Detect which cell encompasses the target text, then output its [x, y] center coordinate. 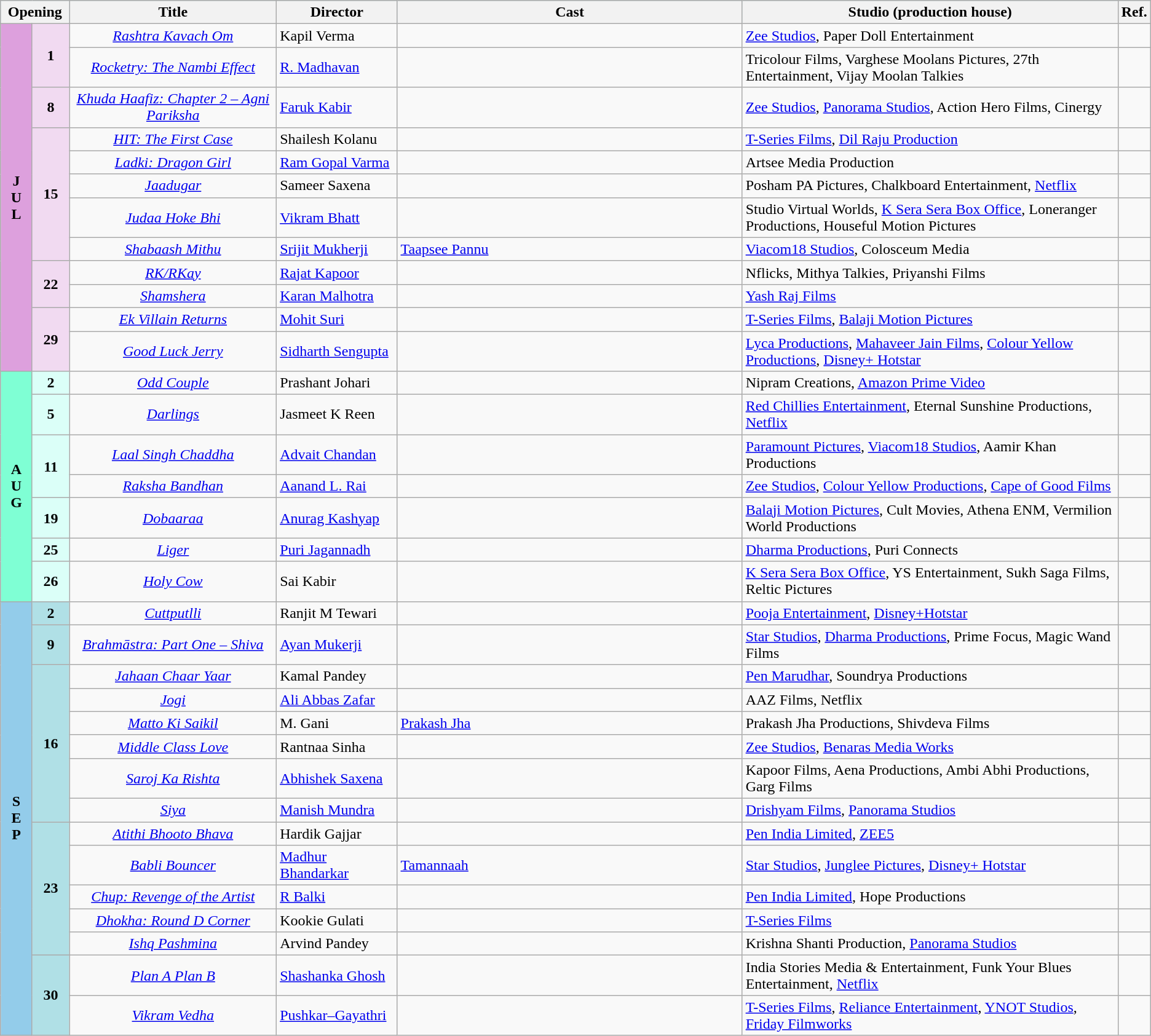
Shamshera [173, 296]
Srijit Mukherji [337, 249]
Director [337, 12]
Raksha Bandhan [173, 486]
Madhur Bhandarkar [337, 866]
Drishyam Films, Panorama Studios [930, 810]
Saroj Ka Rishta [173, 778]
Taapsee Pannu [569, 249]
Rajat Kapoor [337, 272]
Studio (production house) [930, 12]
Sameer Saxena [337, 186]
Opening [35, 12]
Zee Studios, Panorama Studios, Action Hero Films, Cinergy [930, 107]
Pen India Limited, ZEE5 [930, 833]
Zee Studios, Colour Yellow Productions, Cape of Good Films [930, 486]
15 [50, 194]
Pen Marudhar, Soundrya Productions [930, 676]
Brahmāstra: Part One – Shiva [173, 644]
Siya [173, 810]
Abhishek Saxena [337, 778]
16 [50, 743]
Pushkar–Gayathri [337, 1016]
Nipram Creations, Amazon Prime Video [930, 383]
Viacom18 Studios, Colosceum Media [930, 249]
Ali Abbas Zafar [337, 700]
Vikram Bhatt [337, 218]
Ayan Mukerji [337, 644]
Good Luck Jerry [173, 350]
T-Series Films, Reliance Entertainment, YNOT Studios, Friday Filmworks [930, 1016]
Pen India Limited, Hope Productions [930, 897]
29 [50, 339]
Ram Gopal Varma [337, 162]
Sidharth Sengupta [337, 350]
Kookie Gulati [337, 920]
Rashtra Kavach Om [173, 36]
Jahaan Chaar Yaar [173, 676]
25 [50, 550]
Rantnaa Sinha [337, 746]
Rocketry: The Nambi Effect [173, 68]
Middle Class Love [173, 746]
SEP [16, 818]
HIT: The First Case [173, 139]
Puri Jagannadh [337, 550]
Balaji Motion Pictures, Cult Movies, Athena ENM, Vermilion World Productions [930, 518]
Vikram Vedha [173, 1016]
Artsee Media Production [930, 162]
M. Gani [337, 723]
Ek Villain Returns [173, 319]
Shabaash Mithu [173, 249]
30 [50, 995]
Tamannaah [569, 866]
Jaadugar [173, 186]
Star Studios, Junglee Pictures, Disney+ Hotstar [930, 866]
Shashanka Ghosh [337, 975]
Star Studios, Dharma Productions, Prime Focus, Magic Wand Films [930, 644]
Ladki: Dragon Girl [173, 162]
Khuda Haafiz: Chapter 2 – Agni Pariksha [173, 107]
Yash Raj Films [930, 296]
Babli Bouncer [173, 866]
Cuttputlli [173, 613]
K Sera Sera Box Office, YS Entertainment, Sukh Saga Films, Reltic Pictures [930, 582]
Darlings [173, 414]
Paramount Pictures, Viacom18 Studios, Aamir Khan Productions [930, 455]
Studio Virtual Worlds, K Sera Sera Box Office, Loneranger Productions, Houseful Motion Pictures [930, 218]
R Balki [337, 897]
Judaa Hoke Bhi [173, 218]
Manish Mundra [337, 810]
RK/RKay [173, 272]
Ishq Pashmina [173, 944]
Kapoor Films, Aena Productions, Ambi Abhi Productions, Garg Films [930, 778]
T-Series Films [930, 920]
Ranjit M Tewari [337, 613]
Title [173, 12]
Laal Singh Chaddha [173, 455]
19 [50, 518]
Zee Studios, Benaras Media Works [930, 746]
23 [50, 888]
Odd Couple [173, 383]
T-Series Films, Balaji Motion Pictures [930, 319]
AUG [16, 486]
Prakash Jha [569, 723]
Plan A Plan B [173, 975]
Dharma Productions, Puri Connects [930, 550]
5 [50, 414]
Pooja Entertainment, Disney+Hotstar [930, 613]
R. Madhavan [337, 68]
Anurag Kashyap [337, 518]
9 [50, 644]
Cast [569, 12]
Tricolour Films, Varghese Moolans Pictures, 27th Entertainment, Vijay Moolan Talkies [930, 68]
Posham PA Pictures, Chalkboard Entertainment, Netflix [930, 186]
Ref. [1134, 12]
Prashant Johari [337, 383]
Zee Studios, Paper Doll Entertainment [930, 36]
Chup: Revenge of the Artist [173, 897]
Jasmeet K Reen [337, 414]
Dobaaraa [173, 518]
Arvind Pandey [337, 944]
Hardik Gajjar [337, 833]
Aanand L. Rai [337, 486]
1 [50, 55]
Shailesh Kolanu [337, 139]
Nflicks, Mithya Talkies, Priyanshi Films [930, 272]
Kamal Pandey [337, 676]
Karan Malhotra [337, 296]
11 [50, 466]
Prakash Jha Productions, Shivdeva Films [930, 723]
22 [50, 284]
Liger [173, 550]
AAZ Films, Netflix [930, 700]
Holy Cow [173, 582]
26 [50, 582]
Red Chillies Entertainment, Eternal Sunshine Productions, Netflix [930, 414]
Jogi [173, 700]
Dhokha: Round D Corner [173, 920]
Mohit Suri [337, 319]
India Stories Media & Entertainment, Funk Your Blues Entertainment, Netflix [930, 975]
Atithi Bhooto Bhava [173, 833]
Krishna Shanti Production, Panorama Studios [930, 944]
8 [50, 107]
Advait Chandan [337, 455]
Lyca Productions, Mahaveer Jain Films, Colour Yellow Productions, Disney+ Hotstar [930, 350]
JUL [16, 198]
T-Series Films, Dil Raju Production [930, 139]
Faruk Kabir [337, 107]
Kapil Verma [337, 36]
Matto Ki Saikil [173, 723]
Sai Kabir [337, 582]
